Return the (X, Y) coordinate for the center point of the cell that contains the specified text.  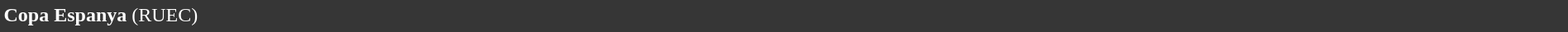
Copa Espanya (RUEC) (784, 15)
